Find where the given text appears and provide that cell's center as [X, Y] coordinate. 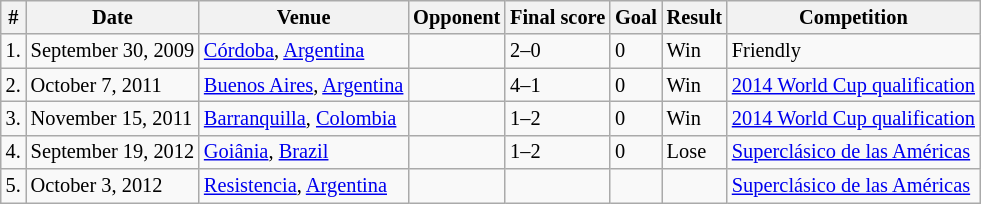
September 30, 2009 [112, 51]
Final score [558, 17]
Goiânia, Brazil [304, 152]
Resistencia, Argentina [304, 186]
Lose [694, 152]
Date [112, 17]
Result [694, 17]
October 7, 2011 [112, 85]
Venue [304, 17]
November 15, 2011 [112, 118]
5. [14, 186]
Competition [854, 17]
2. [14, 85]
Buenos Aires, Argentina [304, 85]
Barranquilla, Colombia [304, 118]
1. [14, 51]
2–0 [558, 51]
Friendly [854, 51]
Córdoba, Argentina [304, 51]
4–1 [558, 85]
3. [14, 118]
4. [14, 152]
October 3, 2012 [112, 186]
# [14, 17]
September 19, 2012 [112, 152]
Goal [636, 17]
Opponent [456, 17]
